Output the [X, Y] coordinate of the center of the cell containing the given text.  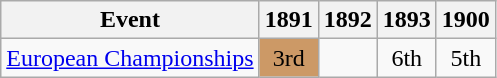
1900 [466, 20]
1893 [406, 20]
Event [130, 20]
5th [466, 58]
1891 [288, 20]
6th [406, 58]
European Championships [130, 58]
3rd [288, 58]
1892 [348, 20]
